Capture the cell that displays the provided text and extract its (X, Y) central coordinate. 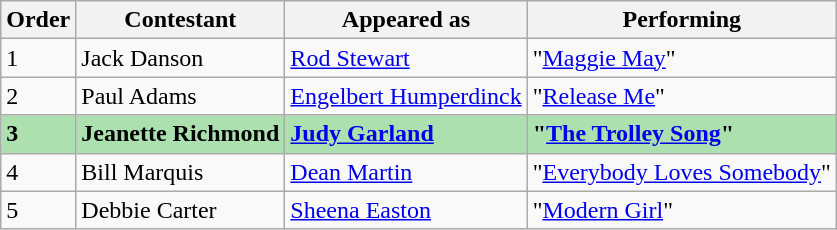
"The Trolley Song" (682, 134)
Performing (682, 20)
"Maggie May" (682, 58)
1 (38, 58)
Judy Garland (406, 134)
3 (38, 134)
4 (38, 172)
Order (38, 20)
"Release Me" (682, 96)
Rod Stewart (406, 58)
5 (38, 210)
Dean Martin (406, 172)
Jack Danson (180, 58)
Sheena Easton (406, 210)
"Everybody Loves Somebody" (682, 172)
Engelbert Humperdinck (406, 96)
"Modern Girl" (682, 210)
Contestant (180, 20)
Debbie Carter (180, 210)
Bill Marquis (180, 172)
Jeanette Richmond (180, 134)
Paul Adams (180, 96)
2 (38, 96)
Appeared as (406, 20)
